From the cell containing the given text, extract its center point as [X, Y] coordinate. 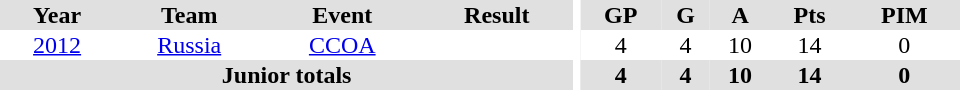
Event [342, 15]
Pts [809, 15]
G [686, 15]
Result [496, 15]
PIM [904, 15]
Russia [189, 45]
CCOA [342, 45]
Team [189, 15]
GP [620, 15]
Year [57, 15]
A [740, 15]
2012 [57, 45]
Junior totals [286, 75]
